Search for the cell housing the specified text and yield its [X, Y] center coordinate. 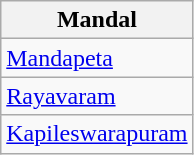
Mandapeta [97, 58]
Rayavaram [97, 96]
Kapileswarapuram [97, 134]
Mandal [97, 20]
